Provide the (X, Y) coordinate of the cell's center where the given text is located.  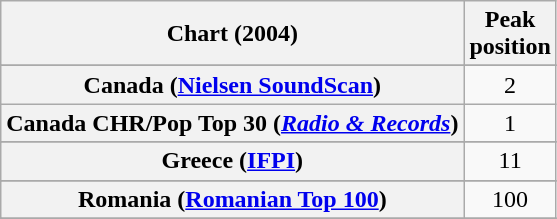
Greece (IFPI) (232, 161)
Romania (Romanian Top 100) (232, 199)
Canada (Nielsen SoundScan) (232, 85)
Canada CHR/Pop Top 30 (Radio & Records) (232, 123)
100 (510, 199)
Chart (2004) (232, 34)
2 (510, 85)
Peakposition (510, 34)
11 (510, 161)
1 (510, 123)
